Pinpoint the cell where the given text exists, returning its [x, y] midpoint coordinate. 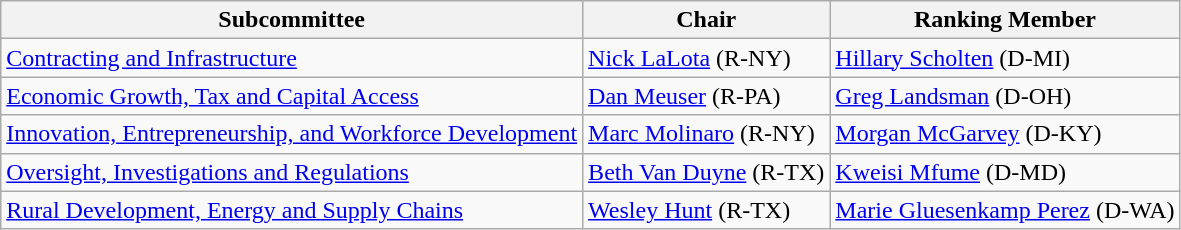
Hillary Scholten (D-MI) [1005, 58]
Chair [706, 20]
Subcommittee [292, 20]
Wesley Hunt (R-TX) [706, 210]
Kweisi Mfume (D-MD) [1005, 172]
Contracting and Infrastructure [292, 58]
Oversight, Investigations and Regulations [292, 172]
Marie Gluesenkamp Perez (D-WA) [1005, 210]
Innovation, Entrepreneurship, and Workforce Development [292, 134]
Economic Growth, Tax and Capital Access [292, 96]
Marc Molinaro (R-NY) [706, 134]
Beth Van Duyne (R-TX) [706, 172]
Nick LaLota (R-NY) [706, 58]
Morgan McGarvey (D-KY) [1005, 134]
Dan Meuser (R-PA) [706, 96]
Rural Development, Energy and Supply Chains [292, 210]
Ranking Member [1005, 20]
Greg Landsman (D-OH) [1005, 96]
